Return [X, Y] of the center of cell containing provided text 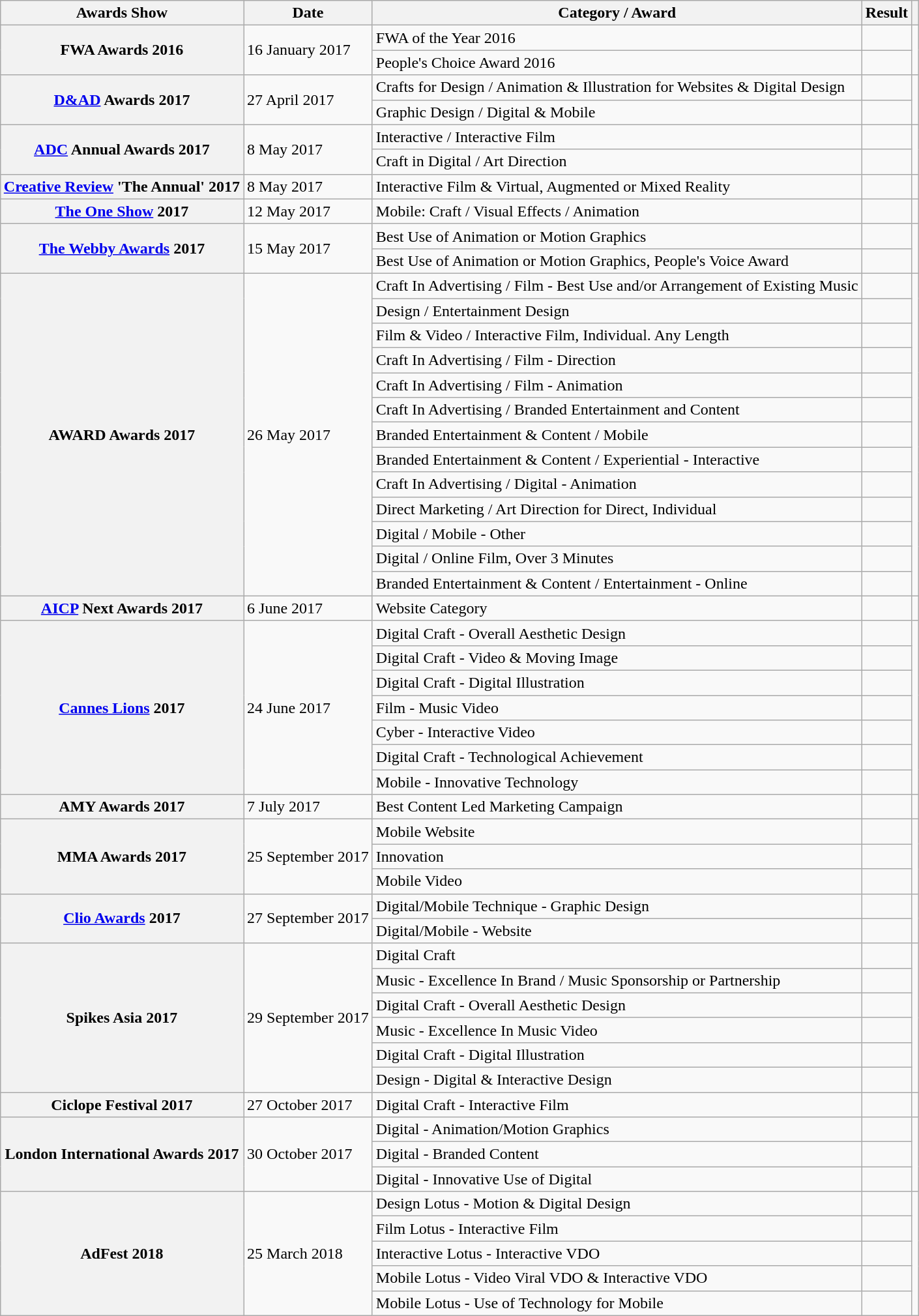
FWA Awards 2016 [121, 50]
AICP Next Awards 2017 [121, 608]
Craft In Advertising / Film - Direction [617, 360]
AdFest 2018 [121, 1253]
Digital - Branded Content [617, 1154]
16 January 2017 [308, 50]
Craft In Advertising / Film - Animation [617, 385]
London International Awards 2017 [121, 1154]
Music - Excellence In Brand / Music Sponsorship or Partnership [617, 980]
Best Use of Animation or Motion Graphics, People's Voice Award [617, 261]
Date [308, 13]
People's Choice Award 2016 [617, 63]
7 July 2017 [308, 807]
Craft in Digital / Art Direction [617, 162]
Design - Digital & Interactive Design [617, 1079]
AMY Awards 2017 [121, 807]
Digital Craft - Video & Moving Image [617, 658]
27 September 2017 [308, 918]
Clio Awards 2017 [121, 918]
27 October 2017 [308, 1105]
Film & Video / Interactive Film, Individual. Any Length [617, 336]
Craft In Advertising / Branded Entertainment and Content [617, 410]
MMA Awards 2017 [121, 856]
Digital - Innovative Use of Digital [617, 1179]
Mobile Video [617, 881]
FWA of the Year 2016 [617, 38]
Mobile: Craft / Visual Effects / Animation [617, 211]
The Webby Awards 2017 [121, 248]
30 October 2017 [308, 1154]
Design Lotus - Motion & Digital Design [617, 1204]
Category / Award [617, 13]
Awards Show [121, 13]
Interactive Lotus - Interactive VDO [617, 1253]
Result [886, 13]
25 September 2017 [308, 856]
Film Lotus - Interactive Film [617, 1229]
Craft In Advertising / Digital - Animation [617, 484]
12 May 2017 [308, 211]
Best Use of Animation or Motion Graphics [617, 236]
Creative Review 'The Annual' 2017 [121, 186]
Ciclope Festival 2017 [121, 1105]
Mobile Website [617, 832]
26 May 2017 [308, 434]
The One Show 2017 [121, 211]
Digital Craft - Technological Achievement [617, 757]
Interactive / Interactive Film [617, 137]
Interactive Film & Virtual, Augmented or Mixed Reality [617, 186]
Music - Excellence In Music Video [617, 1030]
Mobile - Innovative Technology [617, 782]
6 June 2017 [308, 608]
Digital Craft - Interactive Film [617, 1105]
Digital/Mobile Technique - Graphic Design [617, 906]
25 March 2018 [308, 1253]
15 May 2017 [308, 248]
Digital / Mobile - Other [617, 534]
Craft In Advertising / Film - Best Use and/or Arrangement of Existing Music [617, 285]
Digital - Animation/Motion Graphics [617, 1130]
27 April 2017 [308, 100]
Design / Entertainment Design [617, 311]
Crafts for Design / Animation & Illustration for Websites & Digital Design [617, 87]
Digital Craft [617, 956]
Innovation [617, 856]
AWARD Awards 2017 [121, 434]
Branded Entertainment & Content / Experiential - Interactive [617, 460]
Cannes Lions 2017 [121, 707]
24 June 2017 [308, 707]
Website Category [617, 608]
Film - Music Video [617, 707]
Best Content Led Marketing Campaign [617, 807]
Spikes Asia 2017 [121, 1017]
Graphic Design / Digital & Mobile [617, 112]
D&AD Awards 2017 [121, 100]
Branded Entertainment & Content / Mobile [617, 435]
Cyber - Interactive Video [617, 733]
Branded Entertainment & Content / Entertainment - Online [617, 583]
Digital/Mobile - Website [617, 931]
Mobile Lotus - Video Viral VDO & Interactive VDO [617, 1278]
29 September 2017 [308, 1017]
Digital / Online Film, Over 3 Minutes [617, 559]
Mobile Lotus - Use of Technology for Mobile [617, 1303]
ADC Annual Awards 2017 [121, 149]
Direct Marketing / Art Direction for Direct, Individual [617, 509]
